Pinpoint the cell where the given text exists, returning its [X, Y] midpoint coordinate. 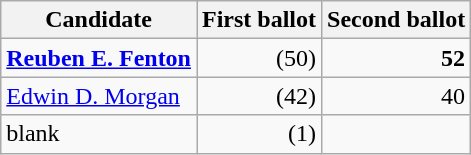
Reuben E. Fenton [99, 58]
blank [99, 134]
40 [396, 96]
Second ballot [396, 20]
First ballot [258, 20]
52 [396, 58]
Candidate [99, 20]
(42) [258, 96]
Edwin D. Morgan [99, 96]
(1) [258, 134]
(50) [258, 58]
